Scan for the cell matching the given text and deliver its (x, y) coordinate at center. 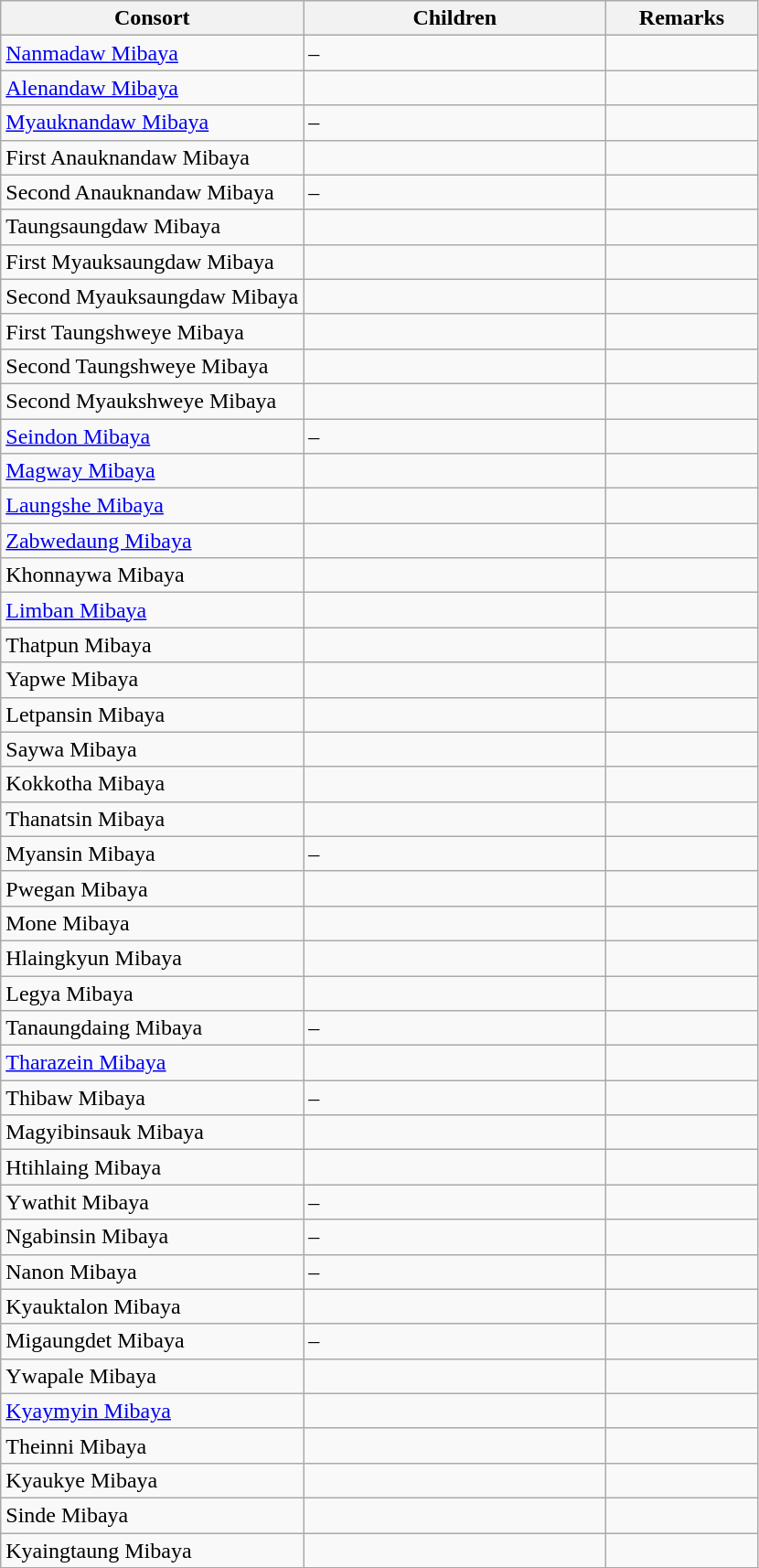
Myauknandaw Mibaya (152, 123)
Alenandaw Mibaya (152, 88)
Letpansin Mibaya (152, 714)
Nanon Mibaya (152, 1272)
Kokkotha Mibaya (152, 784)
Limban Mibaya (152, 610)
Kyaukye Mibaya (152, 1480)
Saywa Mibaya (152, 749)
Children (455, 18)
Magyibinsauk Mibaya (152, 1133)
Thibaw Mibaya (152, 1098)
Ngabinsin Mibaya (152, 1237)
Hlaingkyun Mibaya (152, 958)
Myansin Mibaya (152, 854)
Laungshe Mibaya (152, 506)
Zabwedaung Mibaya (152, 541)
Mone Mibaya (152, 923)
First Anauknandaw Mibaya (152, 157)
Consort (152, 18)
Thanatsin Mibaya (152, 819)
Sinde Mibaya (152, 1515)
Khonnaywa Mibaya (152, 575)
First Taungshweye Mibaya (152, 331)
First Myauksaungdaw Mibaya (152, 262)
Kyaingtaung Mibaya (152, 1551)
Tanaungdaing Mibaya (152, 1028)
Kyaymyin Mibaya (152, 1411)
Yapwe Mibaya (152, 680)
Thatpun Mibaya (152, 645)
Theinni Mibaya (152, 1445)
Tharazein Mibaya (152, 1063)
Htihlaing Mibaya (152, 1167)
Taungsaungdaw Mibaya (152, 227)
Kyauktalon Mibaya (152, 1306)
Second Taungshweye Mibaya (152, 366)
Remarks (682, 18)
Second Myauksaungdaw Mibaya (152, 296)
Legya Mibaya (152, 993)
Migaungdet Mibaya (152, 1341)
Second Myaukshweye Mibaya (152, 401)
Ywapale Mibaya (152, 1376)
Ywathit Mibaya (152, 1202)
Pwegan Mibaya (152, 888)
Nanmadaw Mibaya (152, 53)
Seindon Mibaya (152, 436)
Second Anauknandaw Mibaya (152, 192)
Magway Mibaya (152, 471)
